Pinpoint the cell where the given text exists, returning its (x, y) midpoint coordinate. 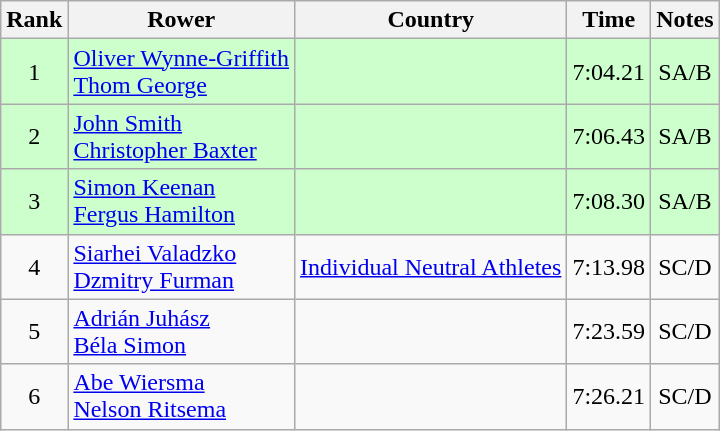
7:23.59 (609, 332)
Time (609, 20)
Adrián JuhászBéla Simon (182, 332)
1 (34, 72)
Rower (182, 20)
7:08.30 (609, 202)
Country (431, 20)
Notes (685, 20)
Rank (34, 20)
2 (34, 136)
6 (34, 396)
7:04.21 (609, 72)
Siarhei ValadzkoDzmitry Furman (182, 266)
Individual Neutral Athletes (431, 266)
4 (34, 266)
Abe WiersmaNelson Ritsema (182, 396)
Simon KeenanFergus Hamilton (182, 202)
John SmithChristopher Baxter (182, 136)
3 (34, 202)
5 (34, 332)
7:26.21 (609, 396)
7:13.98 (609, 266)
7:06.43 (609, 136)
Oliver Wynne-GriffithThom George (182, 72)
